Pinpoint the cell where the given text exists, returning its [X, Y] midpoint coordinate. 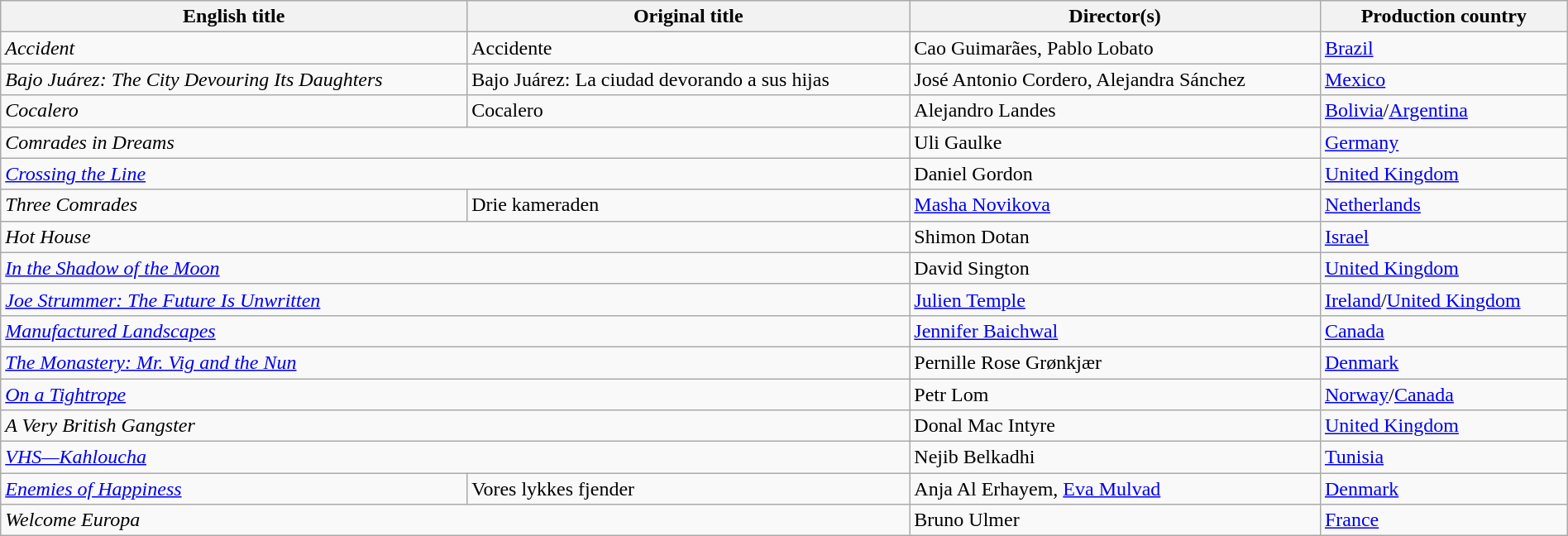
Julien Temple [1115, 299]
On a Tightrope [455, 395]
David Sington [1115, 268]
Uli Gaulke [1115, 142]
Hot House [455, 237]
VHS—Kahloucha [455, 457]
Daniel Gordon [1115, 174]
Cao Guimarães, Pablo Lobato [1115, 48]
Director(s) [1115, 17]
Bajo Juárez: La ciudad devorando a sus hijas [688, 79]
Mexico [1444, 79]
Vores lykkes fjender [688, 489]
Pernille Rose Grønkjær [1115, 362]
Joe Strummer: The Future Is Unwritten [455, 299]
Masha Novikova [1115, 205]
Anja Al Erhayem, Eva Mulvad [1115, 489]
Norway/Canada [1444, 395]
Comrades in Dreams [455, 142]
Brazil [1444, 48]
In the Shadow of the Moon [455, 268]
France [1444, 520]
Tunisia [1444, 457]
Shimon Dotan [1115, 237]
Petr Lom [1115, 395]
Germany [1444, 142]
Welcome Europa [455, 520]
Donal Mac Intyre [1115, 426]
Crossing the Line [455, 174]
Alejandro Landes [1115, 111]
Manufactured Landscapes [455, 331]
Nejib Belkadhi [1115, 457]
Accident [234, 48]
Bolivia/Argentina [1444, 111]
Three Comrades [234, 205]
Enemies of Happiness [234, 489]
Israel [1444, 237]
Netherlands [1444, 205]
Drie kameraden [688, 205]
English title [234, 17]
Canada [1444, 331]
Accidente [688, 48]
Original title [688, 17]
Bruno Ulmer [1115, 520]
A Very British Gangster [455, 426]
José Antonio Cordero, Alejandra Sánchez [1115, 79]
Production country [1444, 17]
The Monastery: Mr. Vig and the Nun [455, 362]
Jennifer Baichwal [1115, 331]
Ireland/United Kingdom [1444, 299]
Bajo Juárez: The City Devouring Its Daughters [234, 79]
